Pinpoint the cell where the given text exists, returning its [x, y] midpoint coordinate. 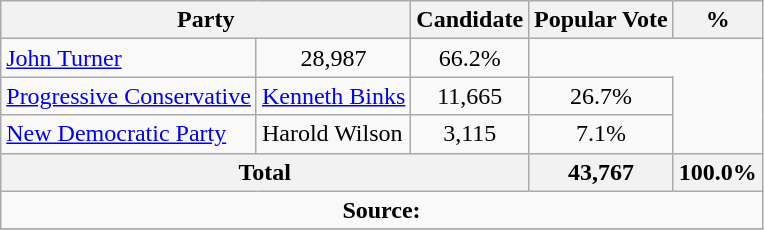
Harold Wilson [333, 134]
66.2% [470, 58]
Progressive Conservative [129, 96]
26.7% [602, 96]
Candidate [470, 20]
28,987 [333, 58]
43,767 [602, 172]
100.0% [718, 172]
Total [265, 172]
11,665 [470, 96]
John Turner [129, 58]
% [718, 20]
Source: [382, 210]
New Democratic Party [129, 134]
3,115 [470, 134]
Popular Vote [602, 20]
7.1% [602, 134]
Party [206, 20]
Kenneth Binks [333, 96]
